Search for the cell housing the specified text and yield its [X, Y] center coordinate. 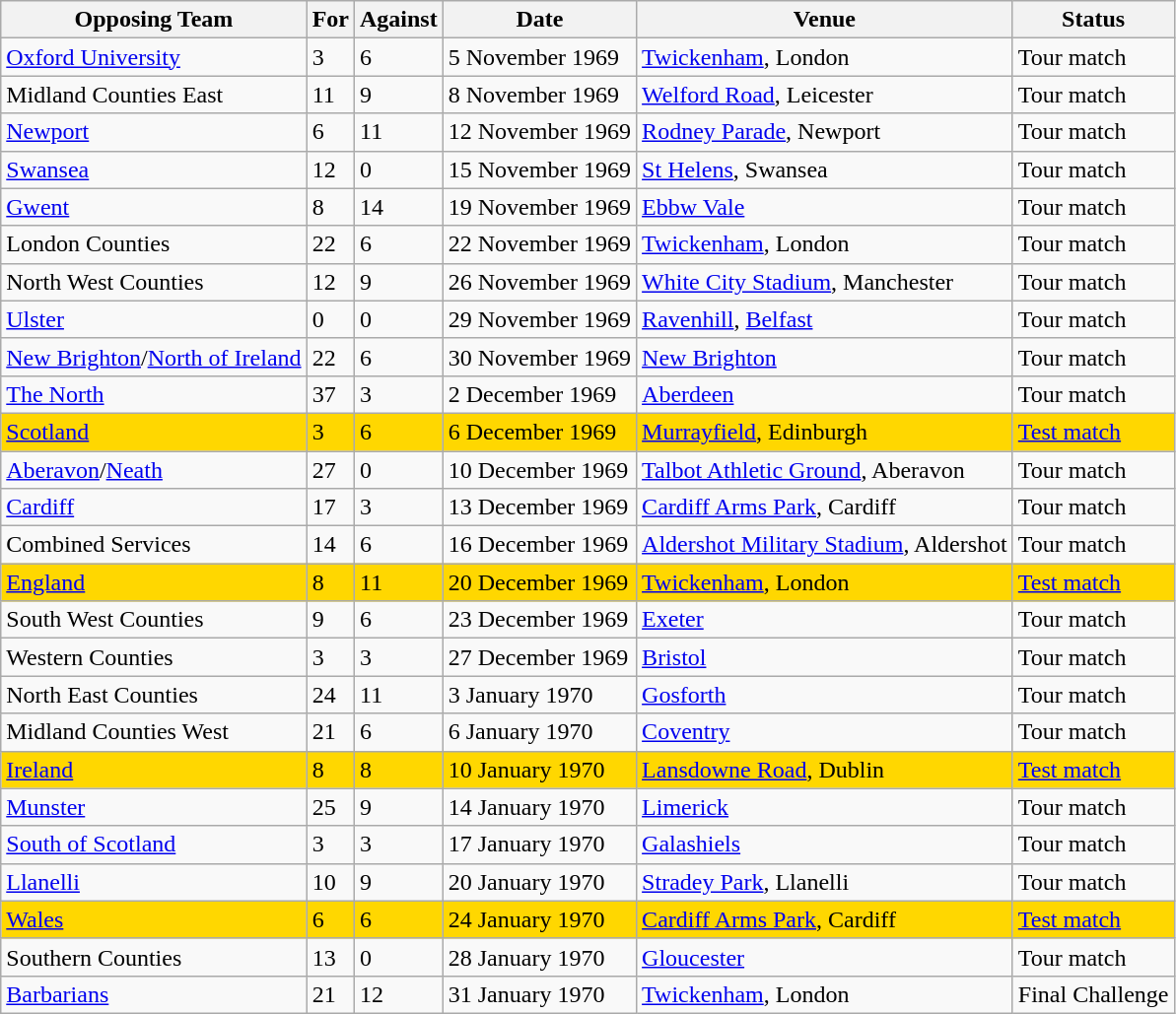
37 [330, 394]
Munster [154, 807]
Ireland [154, 770]
Gwent [154, 207]
Talbot Athletic Ground, Aberavon [825, 470]
Gloucester [825, 957]
St Helens, Swansea [825, 169]
6 December 1969 [539, 432]
Venue [825, 20]
Barbarians [154, 994]
17 [330, 507]
Swansea [154, 169]
28 January 1970 [539, 957]
Status [1093, 20]
Aberavon/Neath [154, 470]
24 [330, 695]
South West Counties [154, 620]
Stradey Park, Llanelli [825, 882]
Murrayfield, Edinburgh [825, 432]
Welford Road, Leicester [825, 95]
Ravenhill, Belfast [825, 319]
26 November 1969 [539, 282]
Opposing Team [154, 20]
22 November 1969 [539, 244]
27 [330, 470]
North West Counties [154, 282]
Rodney Parade, Newport [825, 132]
10 [330, 882]
Bristol [825, 657]
New Brighton/North of Ireland [154, 357]
Limerick [825, 807]
South of Scotland [154, 845]
27 December 1969 [539, 657]
Aldershot Military Stadium, Aldershot [825, 545]
Ebbw Vale [825, 207]
Against [398, 20]
Aberdeen [825, 394]
31 January 1970 [539, 994]
Wales [154, 919]
24 January 1970 [539, 919]
North East Counties [154, 695]
16 December 1969 [539, 545]
England [154, 582]
8 November 1969 [539, 95]
Coventry [825, 732]
13 [330, 957]
New Brighton [825, 357]
Newport [154, 132]
6 January 1970 [539, 732]
Oxford University [154, 57]
15 November 1969 [539, 169]
Date [539, 20]
Scotland [154, 432]
Galashiels [825, 845]
20 January 1970 [539, 882]
23 December 1969 [539, 620]
Final Challenge [1093, 994]
Ulster [154, 319]
20 December 1969 [539, 582]
Gosforth [825, 695]
Western Counties [154, 657]
Midland Counties East [154, 95]
17 January 1970 [539, 845]
Llanelli [154, 882]
2 December 1969 [539, 394]
The North [154, 394]
For [330, 20]
12 November 1969 [539, 132]
13 December 1969 [539, 507]
5 November 1969 [539, 57]
London Counties [154, 244]
3 January 1970 [539, 695]
29 November 1969 [539, 319]
10 January 1970 [539, 770]
14 January 1970 [539, 807]
Southern Counties [154, 957]
Combined Services [154, 545]
Exeter [825, 620]
19 November 1969 [539, 207]
25 [330, 807]
Cardiff [154, 507]
White City Stadium, Manchester [825, 282]
10 December 1969 [539, 470]
Midland Counties West [154, 732]
30 November 1969 [539, 357]
Lansdowne Road, Dublin [825, 770]
